Search for the cell housing the specified text and yield its (X, Y) center coordinate. 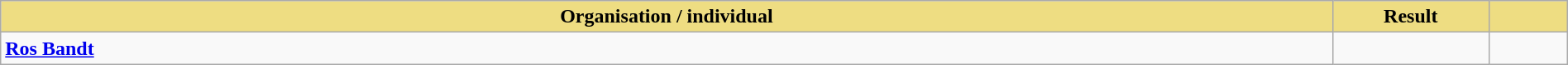
Result (1411, 17)
Ros Bandt (667, 48)
Organisation / individual (667, 17)
